Detect which cell encompasses the target text, then output its (x, y) center coordinate. 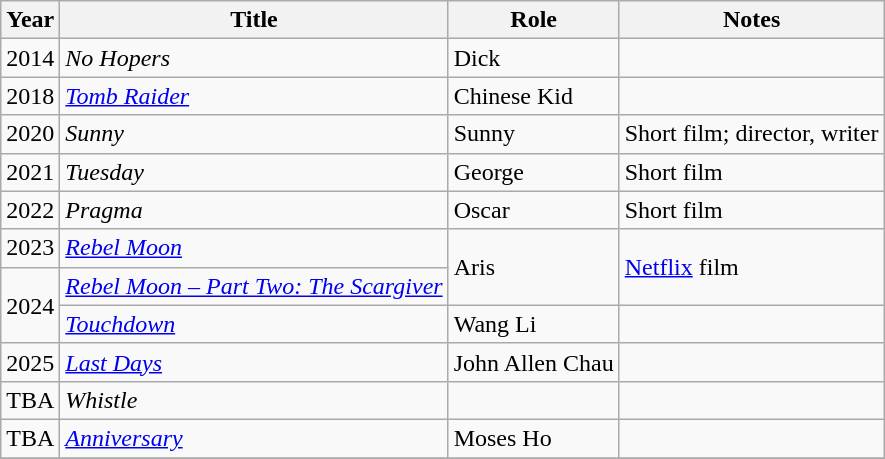
Tuesday (254, 172)
2014 (30, 58)
Oscar (534, 210)
John Allen Chau (534, 362)
Tomb Raider (254, 96)
Whistle (254, 400)
Touchdown (254, 324)
Last Days (254, 362)
Chinese Kid (534, 96)
2024 (30, 305)
Short film; director, writer (752, 134)
Rebel Moon – Part Two: The Scargiver (254, 286)
Wang Li (534, 324)
Notes (752, 20)
Role (534, 20)
2023 (30, 248)
Rebel Moon (254, 248)
Pragma (254, 210)
2018 (30, 96)
2022 (30, 210)
Anniversary (254, 438)
Title (254, 20)
Year (30, 20)
2021 (30, 172)
Moses Ho (534, 438)
2020 (30, 134)
No Hopers (254, 58)
Netflix film (752, 267)
George (534, 172)
2025 (30, 362)
Aris (534, 267)
Dick (534, 58)
